Output the (x, y) coordinate of the center of the cell containing the given text.  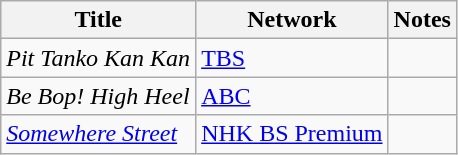
Pit Tanko Kan Kan (98, 58)
TBS (292, 58)
Be Bop! High Heel (98, 96)
Somewhere Street (98, 134)
Notes (422, 20)
Title (98, 20)
NHK BS Premium (292, 134)
Network (292, 20)
ABC (292, 96)
